Output the [X, Y] coordinate of the center of the cell containing the given text.  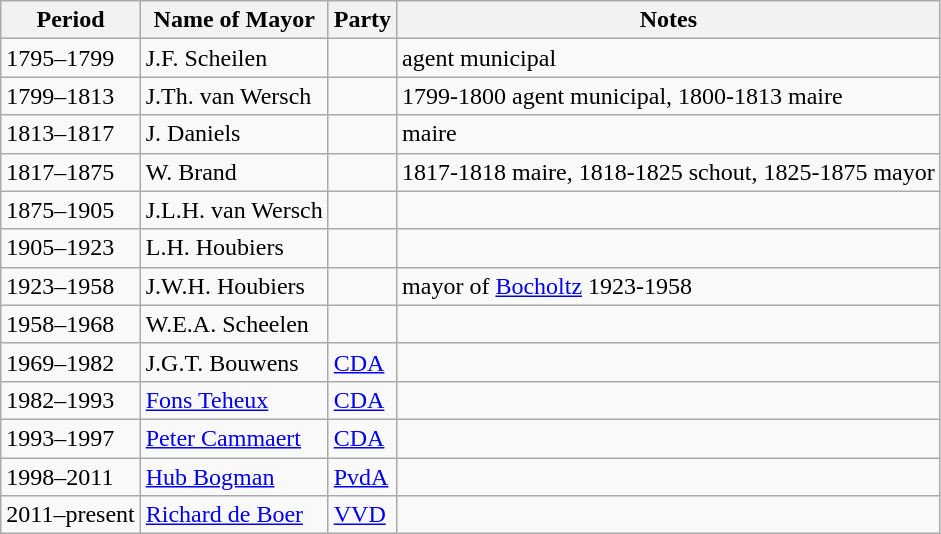
maire [669, 134]
1817-1818 maire, 1818-1825 schout, 1825-1875 mayor [669, 172]
1799-1800 agent municipal, 1800-1813 maire [669, 96]
Fons Teheux [234, 400]
1905–1923 [70, 248]
J.L.H. van Wersch [234, 210]
1998–2011 [70, 477]
W.E.A. Scheelen [234, 324]
Hub Bogman [234, 477]
2011–present [70, 515]
1817–1875 [70, 172]
Peter Cammaert [234, 438]
PvdA [362, 477]
J.Th. van Wersch [234, 96]
1795–1799 [70, 58]
Richard de Boer [234, 515]
Period [70, 20]
1875–1905 [70, 210]
Notes [669, 20]
mayor of Bocholtz 1923-1958 [669, 286]
agent municipal [669, 58]
J.F. Scheilen [234, 58]
1799–1813 [70, 96]
1813–1817 [70, 134]
J. Daniels [234, 134]
1982–1993 [70, 400]
1958–1968 [70, 324]
L.H. Houbiers [234, 248]
W. Brand [234, 172]
1969–1982 [70, 362]
1923–1958 [70, 286]
Name of Mayor [234, 20]
VVD [362, 515]
1993–1997 [70, 438]
J.G.T. Bouwens [234, 362]
J.W.H. Houbiers [234, 286]
Party [362, 20]
